Extract the [x, y] coordinate from the center of the cell holding the provided text.  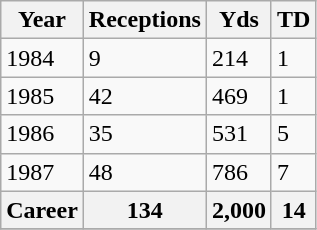
14 [293, 210]
1987 [42, 172]
134 [144, 210]
786 [238, 172]
1985 [42, 96]
TD [293, 20]
469 [238, 96]
1986 [42, 134]
Year [42, 20]
2,000 [238, 210]
35 [144, 134]
9 [144, 58]
Yds [238, 20]
7 [293, 172]
214 [238, 58]
1984 [42, 58]
Career [42, 210]
42 [144, 96]
48 [144, 172]
531 [238, 134]
5 [293, 134]
Receptions [144, 20]
